Search for the cell housing the specified text and yield its [X, Y] center coordinate. 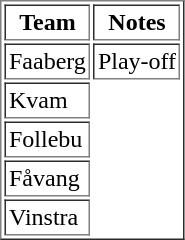
Vinstra [47, 218]
Kvam [47, 100]
Fåvang [47, 178]
Faaberg [47, 62]
Play-off [136, 62]
Team [47, 22]
Follebu [47, 140]
Notes [136, 22]
